Scan for the cell matching the given text and deliver its [x, y] coordinate at center. 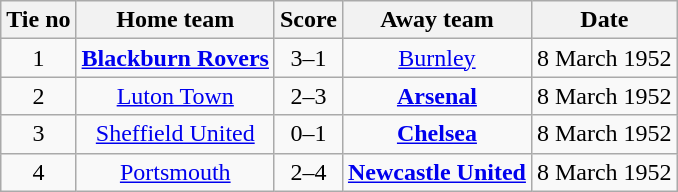
0–1 [308, 134]
1 [38, 58]
Arsenal [436, 96]
2–3 [308, 96]
Burnley [436, 58]
2–4 [308, 172]
Newcastle United [436, 172]
Tie no [38, 20]
Date [604, 20]
4 [38, 172]
Score [308, 20]
Sheffield United [175, 134]
Home team [175, 20]
Away team [436, 20]
Chelsea [436, 134]
Luton Town [175, 96]
3 [38, 134]
Portsmouth [175, 172]
2 [38, 96]
Blackburn Rovers [175, 58]
3–1 [308, 58]
